From the cell containing the given text, extract its center point as (X, Y) coordinate. 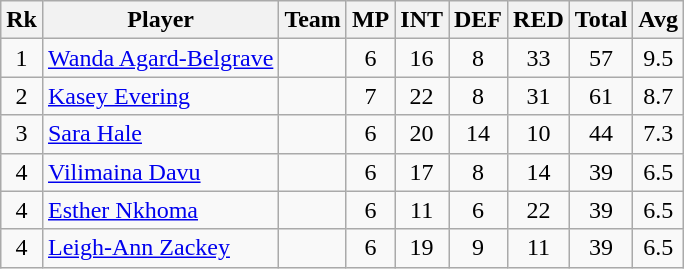
44 (601, 134)
Avg (658, 20)
7.3 (658, 134)
9.5 (658, 58)
19 (422, 248)
Sara Hale (160, 134)
31 (539, 96)
61 (601, 96)
Kasey Evering (160, 96)
3 (22, 134)
2 (22, 96)
33 (539, 58)
Team (313, 20)
MP (370, 20)
16 (422, 58)
7 (370, 96)
Esther Nkhoma (160, 210)
INT (422, 20)
Rk (22, 20)
8.7 (658, 96)
RED (539, 20)
9 (478, 248)
1 (22, 58)
Player (160, 20)
Vilimaina Davu (160, 172)
Leigh-Ann Zackey (160, 248)
17 (422, 172)
Wanda Agard-Belgrave (160, 58)
Total (601, 20)
57 (601, 58)
20 (422, 134)
10 (539, 134)
DEF (478, 20)
